Search for the cell housing the specified text and yield its (X, Y) center coordinate. 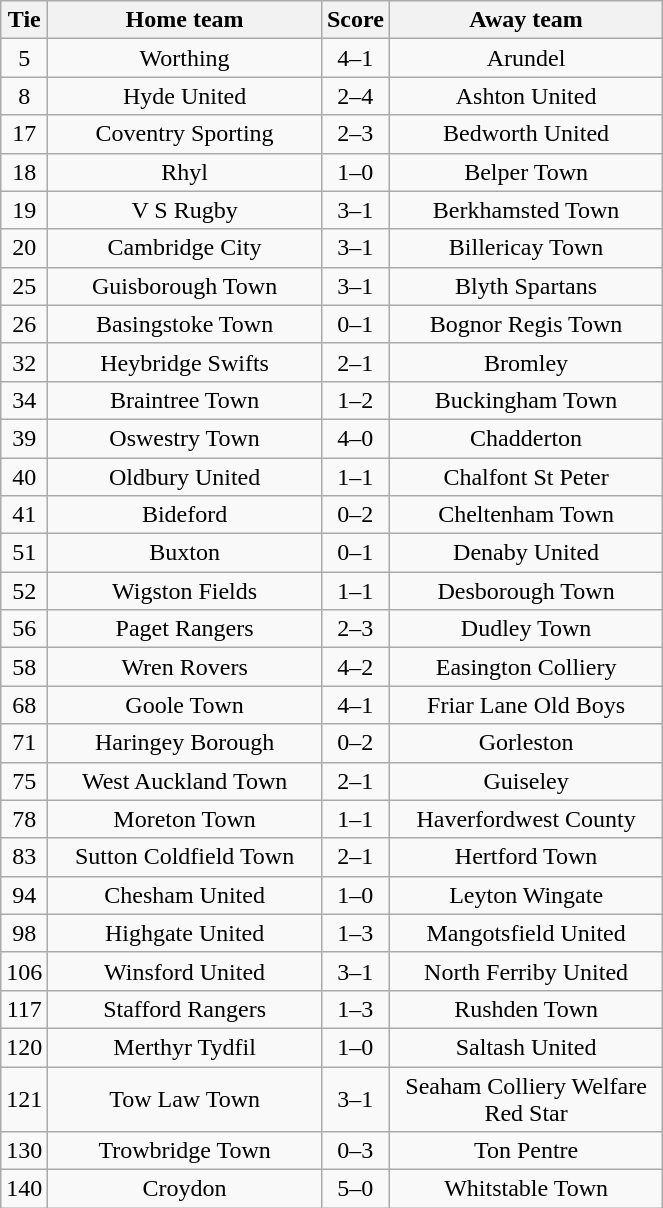
117 (24, 1009)
56 (24, 629)
Desborough Town (526, 591)
Bideford (185, 515)
Rhyl (185, 172)
75 (24, 781)
Goole Town (185, 705)
Whitstable Town (526, 1189)
Leyton Wingate (526, 895)
58 (24, 667)
Bognor Regis Town (526, 324)
Home team (185, 20)
2–4 (355, 96)
4–0 (355, 438)
Merthyr Tydfil (185, 1047)
1–2 (355, 400)
Sutton Coldfield Town (185, 857)
39 (24, 438)
83 (24, 857)
34 (24, 400)
52 (24, 591)
V S Rugby (185, 210)
Ton Pentre (526, 1151)
78 (24, 819)
Easington Colliery (526, 667)
120 (24, 1047)
Chadderton (526, 438)
40 (24, 477)
Blyth Spartans (526, 286)
4–2 (355, 667)
Arundel (526, 58)
5 (24, 58)
Croydon (185, 1189)
5–0 (355, 1189)
Wren Rovers (185, 667)
140 (24, 1189)
Haverfordwest County (526, 819)
Stafford Rangers (185, 1009)
Away team (526, 20)
Score (355, 20)
Berkhamsted Town (526, 210)
25 (24, 286)
Guiseley (526, 781)
Coventry Sporting (185, 134)
Ashton United (526, 96)
Buxton (185, 553)
32 (24, 362)
Seaham Colliery Welfare Red Star (526, 1098)
Worthing (185, 58)
Highgate United (185, 933)
Friar Lane Old Boys (526, 705)
Trowbridge Town (185, 1151)
17 (24, 134)
North Ferriby United (526, 971)
Oldbury United (185, 477)
Tie (24, 20)
Gorleston (526, 743)
Cambridge City (185, 248)
Hertford Town (526, 857)
71 (24, 743)
Wigston Fields (185, 591)
68 (24, 705)
Winsford United (185, 971)
Tow Law Town (185, 1098)
94 (24, 895)
26 (24, 324)
51 (24, 553)
Denaby United (526, 553)
98 (24, 933)
Billericay Town (526, 248)
Rushden Town (526, 1009)
18 (24, 172)
19 (24, 210)
Saltash United (526, 1047)
Guisborough Town (185, 286)
Mangotsfield United (526, 933)
Braintree Town (185, 400)
Dudley Town (526, 629)
Moreton Town (185, 819)
Haringey Borough (185, 743)
8 (24, 96)
130 (24, 1151)
Cheltenham Town (526, 515)
Buckingham Town (526, 400)
West Auckland Town (185, 781)
121 (24, 1098)
0–3 (355, 1151)
Chalfont St Peter (526, 477)
106 (24, 971)
Basingstoke Town (185, 324)
Bromley (526, 362)
Heybridge Swifts (185, 362)
Belper Town (526, 172)
Paget Rangers (185, 629)
20 (24, 248)
Hyde United (185, 96)
Oswestry Town (185, 438)
41 (24, 515)
Bedworth United (526, 134)
Chesham United (185, 895)
